Find where the given text appears and provide that cell's center as (X, Y) coordinate. 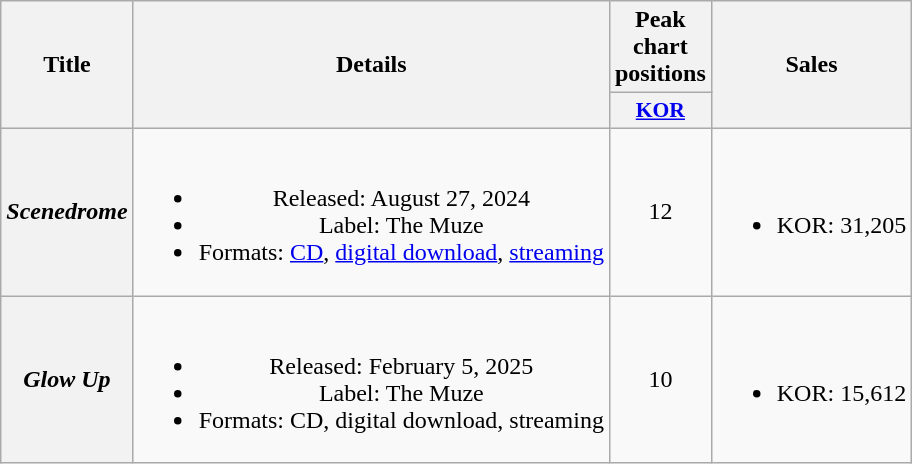
KOR: 31,205 (811, 212)
KOR: 15,612 (811, 380)
10 (660, 380)
Peak chart positions (660, 47)
Sales (811, 65)
Title (67, 65)
Glow Up (67, 380)
12 (660, 212)
Scenedrome (67, 212)
KOR (660, 111)
Released: August 27, 2024Label: The MuzeFormats: CD, digital download, streaming (371, 212)
Released: February 5, 2025Label: The MuzeFormats: CD, digital download, streaming (371, 380)
Details (371, 65)
